Provide the (x, y) coordinate of the cell's center where the given text is located.  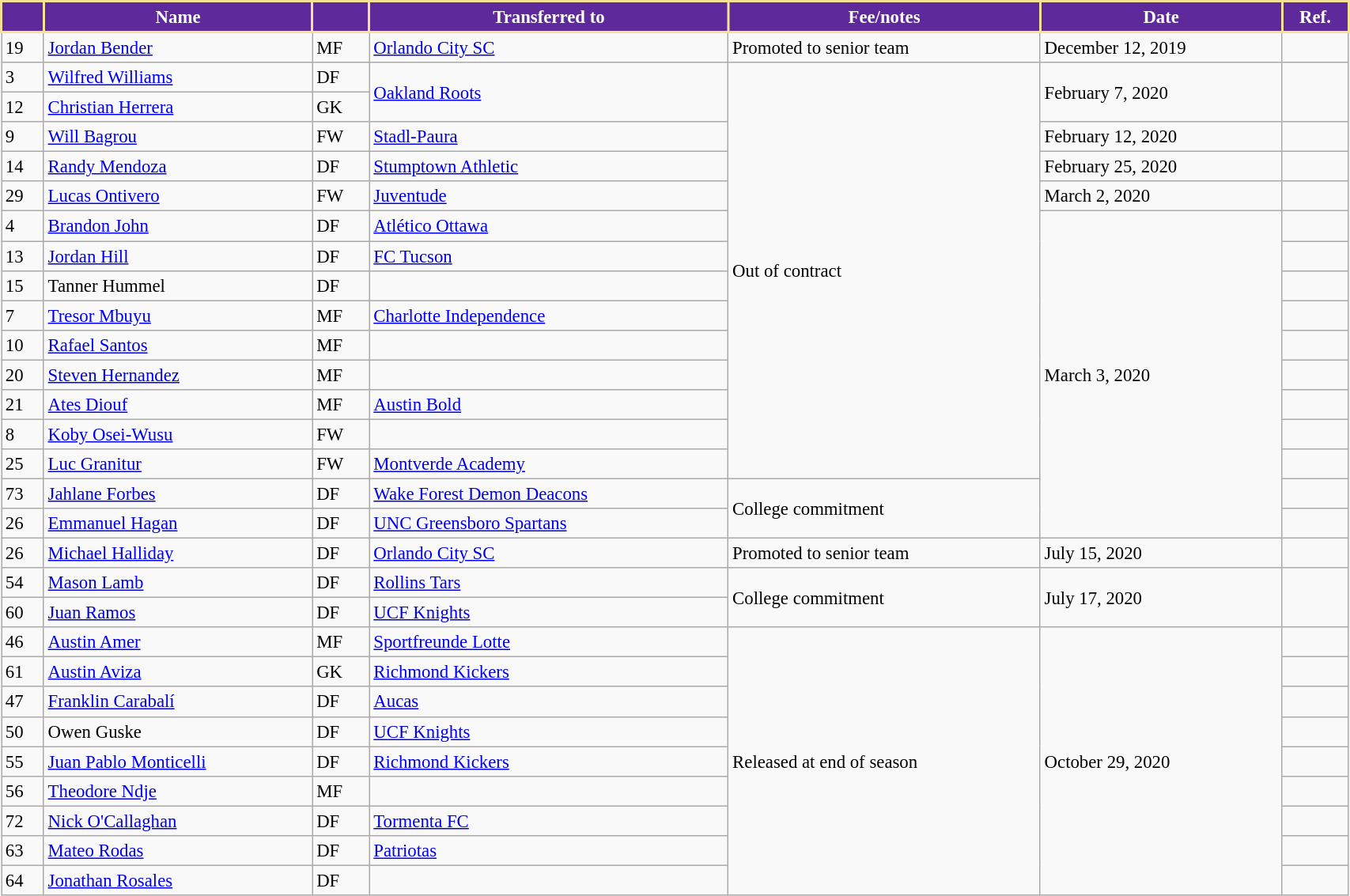
Franklin Carabalí (178, 702)
February 25, 2020 (1161, 167)
March 3, 2020 (1161, 375)
Tanner Hummel (178, 285)
19 (23, 47)
Oakland Roots (549, 92)
Luc Granitur (178, 464)
Will Bagrou (178, 137)
Rafael Santos (178, 345)
50 (23, 732)
Fee/notes (884, 17)
14 (23, 167)
Rollins Tars (549, 583)
FC Tucson (549, 256)
Tormenta FC (549, 821)
Tresor Mbuyu (178, 316)
46 (23, 642)
Atlético Ottawa (549, 226)
December 12, 2019 (1161, 47)
29 (23, 197)
Emmanuel Hagan (178, 524)
Austin Bold (549, 405)
Ates Diouf (178, 405)
Theodore Ndje (178, 791)
Patriotas (549, 851)
Koby Osei-Wusu (178, 434)
Aucas (549, 702)
Jordan Hill (178, 256)
Mason Lamb (178, 583)
Michael Halliday (178, 554)
4 (23, 226)
Transferred to (549, 17)
Released at end of season (884, 761)
Jordan Bender (178, 47)
13 (23, 256)
Montverde Academy (549, 464)
Nick O'Callaghan (178, 821)
56 (23, 791)
61 (23, 672)
Mateo Rodas (178, 851)
55 (23, 762)
Austin Aviza (178, 672)
12 (23, 108)
10 (23, 345)
20 (23, 375)
3 (23, 78)
Wilfred Williams (178, 78)
UNC Greensboro Spartans (549, 524)
25 (23, 464)
October 29, 2020 (1161, 761)
Stadl-Paura (549, 137)
Date (1161, 17)
Austin Amer (178, 642)
Stumptown Athletic (549, 167)
Christian Herrera (178, 108)
21 (23, 405)
Wake Forest Demon Deacons (549, 493)
Jahlane Forbes (178, 493)
54 (23, 583)
Lucas Ontivero (178, 197)
Juan Ramos (178, 613)
February 7, 2020 (1161, 92)
Steven Hernandez (178, 375)
9 (23, 137)
July 17, 2020 (1161, 598)
Ref. (1315, 17)
Juventude (549, 197)
7 (23, 316)
July 15, 2020 (1161, 554)
15 (23, 285)
60 (23, 613)
Jonathan Rosales (178, 880)
Brandon John (178, 226)
8 (23, 434)
63 (23, 851)
Owen Guske (178, 732)
64 (23, 880)
March 2, 2020 (1161, 197)
Name (178, 17)
Out of contract (884, 270)
February 12, 2020 (1161, 137)
47 (23, 702)
Charlotte Independence (549, 316)
Sportfreunde Lotte (549, 642)
73 (23, 493)
72 (23, 821)
Juan Pablo Monticelli (178, 762)
Randy Mendoza (178, 167)
